Return [x, y] of the center of cell containing provided text 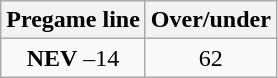
Over/under [210, 20]
Pregame line [74, 20]
62 [210, 58]
NEV –14 [74, 58]
